Capture the cell that displays the provided text and extract its (X, Y) central coordinate. 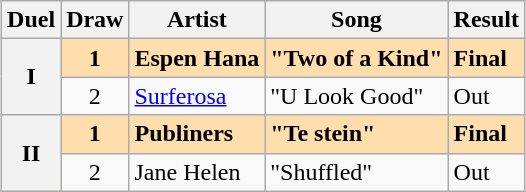
Espen Hana (197, 58)
Draw (95, 20)
Artist (197, 20)
Result (486, 20)
Publiners (197, 134)
I (32, 77)
"Two of a Kind" (356, 58)
Duel (32, 20)
Jane Helen (197, 172)
Surferosa (197, 96)
"Te stein" (356, 134)
"Shuffled" (356, 172)
II (32, 153)
Song (356, 20)
"U Look Good" (356, 96)
